For the text-containing cell, return its midpoint in [X, Y] coordinate format. 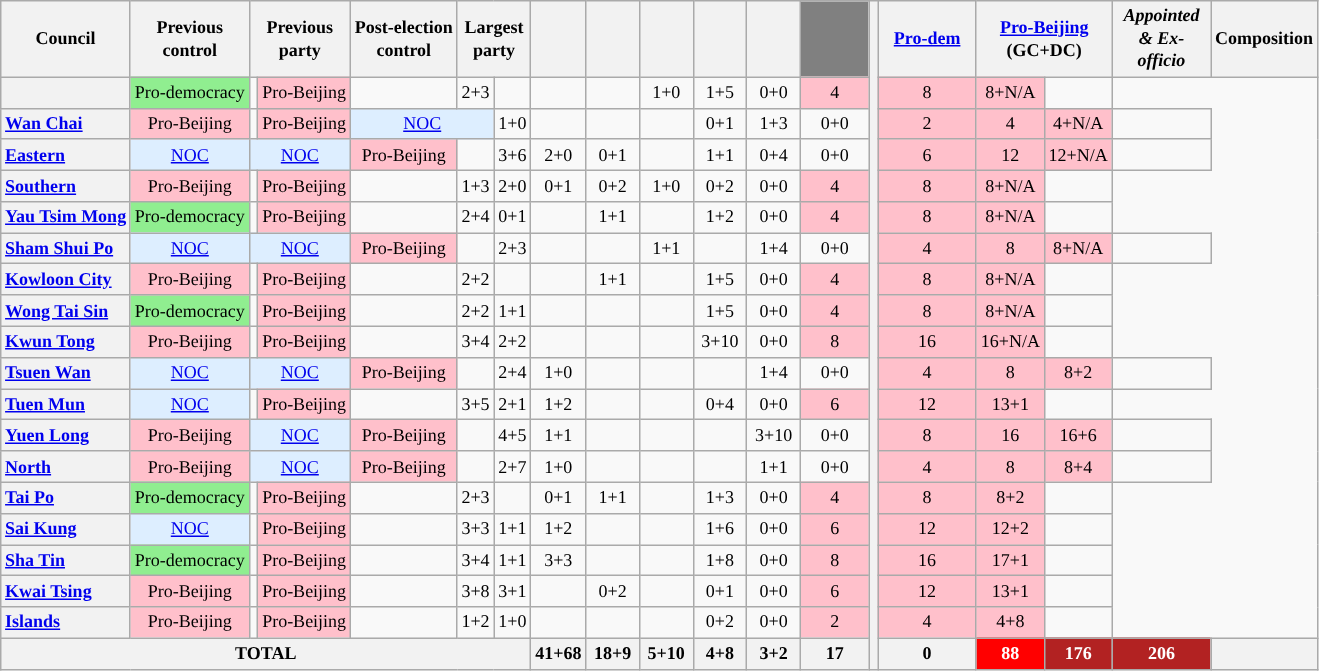
8+4 [1078, 466]
Kowloon City [66, 280]
17+1 [1010, 560]
16+N/A [1010, 342]
4+N/A [1078, 124]
3+6 [512, 154]
Kwun Tong [66, 342]
3+1 [512, 592]
Previouscontrol [190, 39]
Sha Tin [66, 560]
Tsuen Wan [66, 372]
206 [1162, 654]
Previousparty [300, 39]
Post-electioncontrol [404, 39]
2+1 [512, 404]
3+2 [774, 654]
176 [1078, 654]
3+8 [476, 592]
Islands [66, 622]
Sham Shui Po [66, 248]
2+7 [512, 466]
Composition [1264, 39]
41+68 [558, 654]
16+6 [1078, 436]
88 [1010, 654]
3+5 [476, 404]
Appointed & Ex-officio [1162, 39]
Kwai Tsing [66, 592]
1+6 [720, 528]
Eastern [66, 154]
Wong Tai Sin [66, 310]
12+2 [1010, 528]
4+5 [512, 436]
Southern [66, 186]
Pro-dem [928, 39]
Yau Tsim Mong [66, 218]
Tuen Mun [66, 404]
17 [834, 654]
5+10 [666, 654]
TOTAL [266, 654]
Yuen Long [66, 436]
Wan Chai [66, 124]
Largestparty [494, 39]
North [66, 466]
Pro-Beijing(GC+DC) [1044, 39]
Sai Kung [66, 528]
18+9 [613, 654]
Council [66, 39]
12+N/A [1078, 154]
0 [928, 654]
1+8 [720, 560]
Tai Po [66, 498]
